Identify which cell holds the provided text, then report its [X, Y] central coordinate. 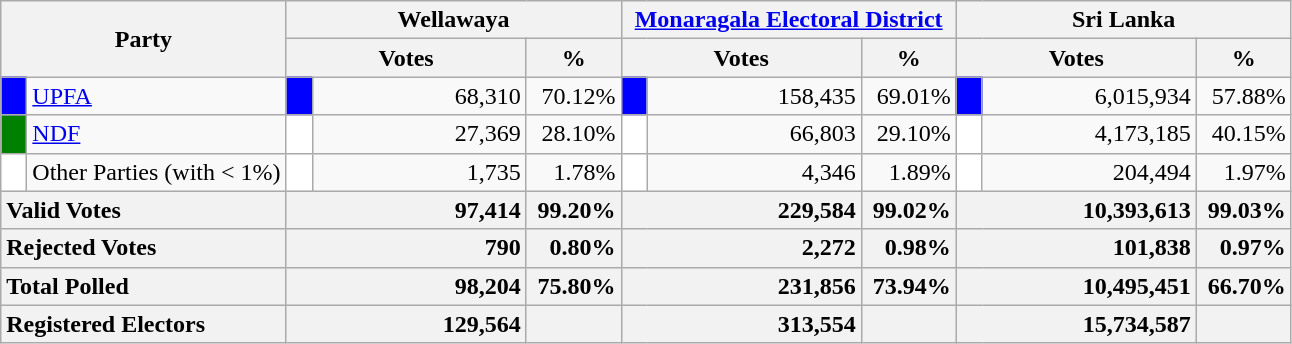
Party [144, 39]
28.10% [574, 134]
Sri Lanka [1124, 20]
2,272 [741, 248]
Wellawaya [454, 20]
0.80% [574, 248]
73.94% [908, 286]
Total Polled [144, 286]
204,494 [1089, 172]
Valid Votes [144, 210]
1.78% [574, 172]
4,173,185 [1089, 134]
158,435 [754, 96]
1.97% [1244, 172]
70.12% [574, 96]
UPFA [156, 96]
99.03% [1244, 210]
NDF [156, 134]
10,393,613 [1076, 210]
Registered Electors [144, 324]
313,554 [741, 324]
66,803 [754, 134]
40.15% [1244, 134]
Monaragala Electoral District [788, 20]
Rejected Votes [144, 248]
68,310 [419, 96]
10,495,451 [1076, 286]
790 [406, 248]
0.98% [908, 248]
231,856 [741, 286]
0.97% [1244, 248]
99.02% [908, 210]
97,414 [406, 210]
66.70% [1244, 286]
69.01% [908, 96]
29.10% [908, 134]
101,838 [1076, 248]
Other Parties (with < 1%) [156, 172]
15,734,587 [1076, 324]
1,735 [419, 172]
4,346 [754, 172]
129,564 [406, 324]
1.89% [908, 172]
75.80% [574, 286]
229,584 [741, 210]
98,204 [406, 286]
99.20% [574, 210]
6,015,934 [1089, 96]
27,369 [419, 134]
57.88% [1244, 96]
